Provide the [x, y] coordinate of the cell's center where the given text is located.  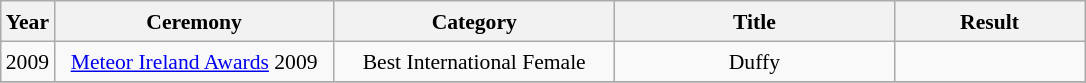
Title [754, 21]
Year [28, 21]
Category [474, 21]
Duffy [754, 61]
Result [989, 21]
Meteor Ireland Awards 2009 [194, 61]
2009 [28, 61]
Best International Female [474, 61]
Ceremony [194, 21]
